Provide the [x, y] coordinate of the cell's center where the given text is located.  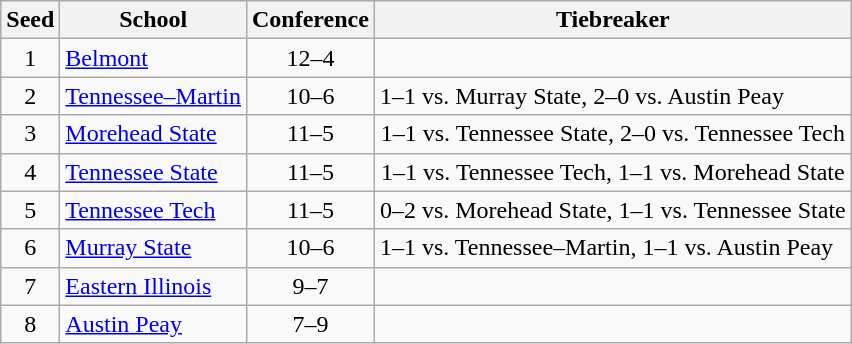
Seed [30, 20]
Tennessee Tech [154, 210]
2 [30, 96]
Eastern Illinois [154, 286]
9–7 [310, 286]
3 [30, 134]
1–1 vs. Tennessee–Martin, 1–1 vs. Austin Peay [612, 248]
12–4 [310, 58]
Belmont [154, 58]
6 [30, 248]
Tennessee–Martin [154, 96]
8 [30, 324]
Tiebreaker [612, 20]
Austin Peay [154, 324]
1–1 vs. Tennessee Tech, 1–1 vs. Morehead State [612, 172]
Tennessee State [154, 172]
Morehead State [154, 134]
1–1 vs. Tennessee State, 2–0 vs. Tennessee Tech [612, 134]
1–1 vs. Murray State, 2–0 vs. Austin Peay [612, 96]
7 [30, 286]
School [154, 20]
0–2 vs. Morehead State, 1–1 vs. Tennessee State [612, 210]
Conference [310, 20]
Murray State [154, 248]
5 [30, 210]
4 [30, 172]
7–9 [310, 324]
1 [30, 58]
